Find where the given text appears and provide that cell's center as (X, Y) coordinate. 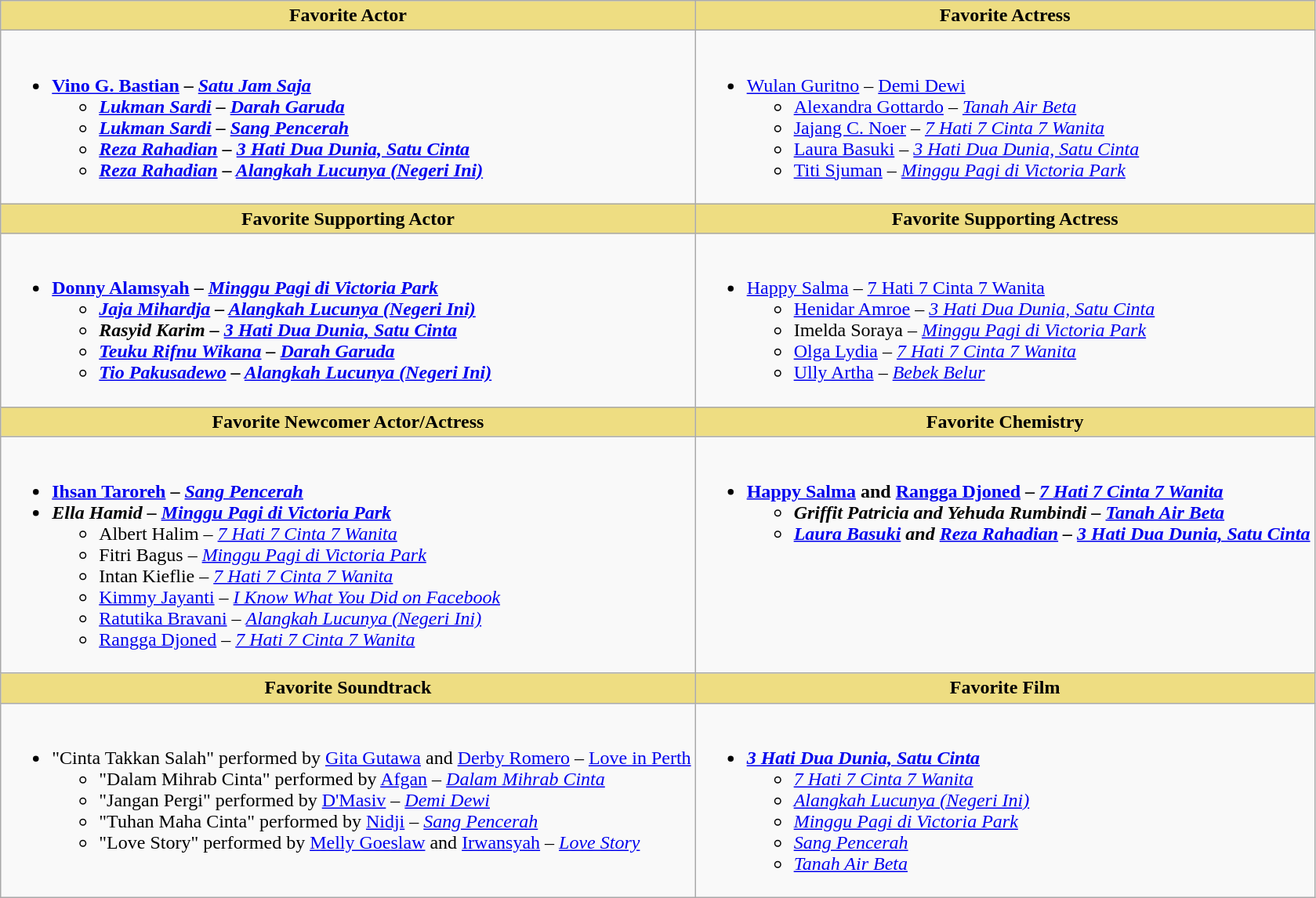
Favorite Film (1005, 688)
3 Hati Dua Dunia, Satu Cinta7 Hati 7 Cinta 7 WanitaAlangkah Lucunya (Negeri Ini)Minggu Pagi di Victoria ParkSang PencerahTanah Air Beta (1005, 800)
Favorite Actor (348, 16)
Favorite Soundtrack (348, 688)
Favorite Supporting Actor (348, 219)
Favorite Supporting Actress (1005, 219)
Favorite Chemistry (1005, 422)
Favorite Newcomer Actor/Actress (348, 422)
Favorite Actress (1005, 16)
